Provide the (x, y) coordinate of the cell's center where the given text is located.  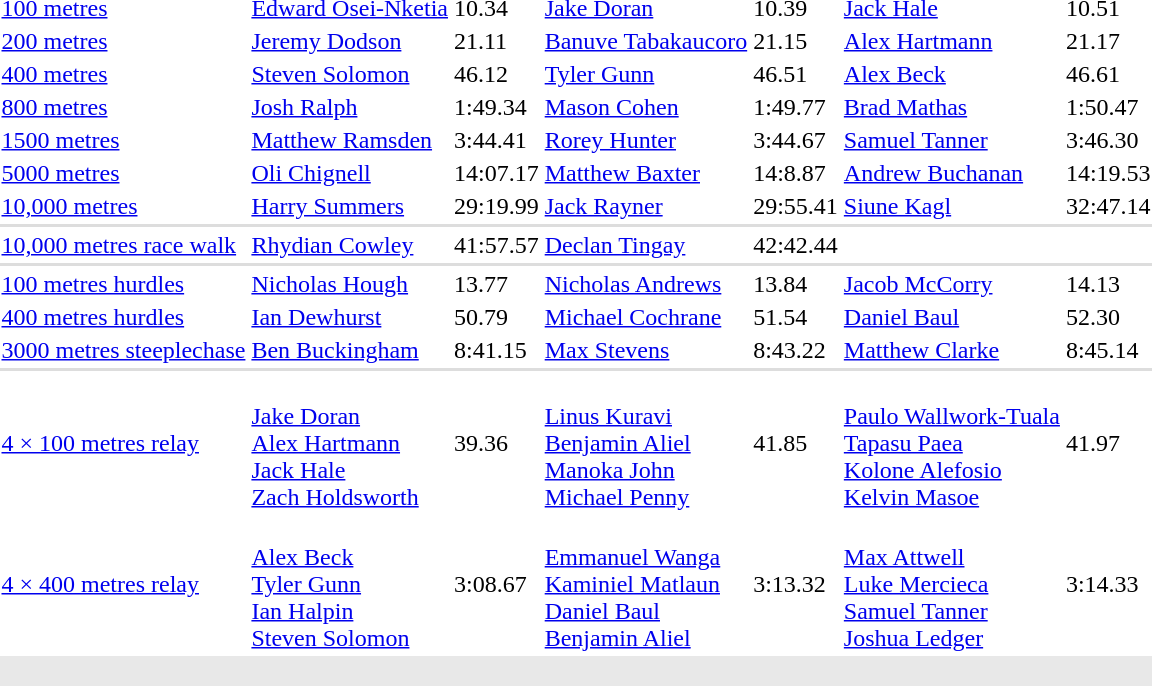
100 metres hurdles (124, 284)
1:49.34 (497, 107)
Rorey Hunter (646, 140)
Max Stevens (646, 350)
Harry Summers (350, 206)
21.17 (1108, 41)
Alex BeckTyler GunnIan HalpinSteven Solomon (350, 584)
8:41.15 (497, 350)
41:57.57 (497, 245)
Matthew Baxter (646, 173)
Daniel Baul (952, 317)
46.51 (796, 74)
14:8.87 (796, 173)
52.30 (1108, 317)
Brad Mathas (952, 107)
29:19.99 (497, 206)
Jake DoranAlex HartmannJack HaleZach Holdsworth (350, 443)
3:08.67 (497, 584)
Rhydian Cowley (350, 245)
46.61 (1108, 74)
51.54 (796, 317)
Jeremy Dodson (350, 41)
Matthew Ramsden (350, 140)
400 metres (124, 74)
Nicholas Hough (350, 284)
3000 metres steeplechase (124, 350)
50.79 (497, 317)
Matthew Clarke (952, 350)
200 metres (124, 41)
14:19.53 (1108, 173)
41.85 (796, 443)
Josh Ralph (350, 107)
32:47.14 (1108, 206)
800 metres (124, 107)
5000 metres (124, 173)
46.12 (497, 74)
13.84 (796, 284)
Banuve Tabakaucoro (646, 41)
21.11 (497, 41)
Max AttwellLuke MerciecaSamuel TannerJoshua Ledger (952, 584)
39.36 (497, 443)
14.13 (1108, 284)
Declan Tingay (646, 245)
Andrew Buchanan (952, 173)
3:13.32 (796, 584)
13.77 (497, 284)
400 metres hurdles (124, 317)
Mason Cohen (646, 107)
3:44.41 (497, 140)
Alex Beck (952, 74)
Ben Buckingham (350, 350)
Ian Dewhurst (350, 317)
Oli Chignell (350, 173)
Michael Cochrane (646, 317)
3:46.30 (1108, 140)
10,000 metres race walk (124, 245)
Paulo Wallwork-TualaTapasu PaeaKolone AlefosioKelvin Masoe (952, 443)
10,000 metres (124, 206)
Steven Solomon (350, 74)
Samuel Tanner (952, 140)
1500 metres (124, 140)
3:14.33 (1108, 584)
1:50.47 (1108, 107)
8:43.22 (796, 350)
8:45.14 (1108, 350)
Emmanuel WangaKaminiel MatlaunDaniel BaulBenjamin Aliel (646, 584)
14:07.17 (497, 173)
Tyler Gunn (646, 74)
Jacob McCorry (952, 284)
4 × 400 metres relay (124, 584)
1:49.77 (796, 107)
42:42.44 (796, 245)
Jack Rayner (646, 206)
4 × 100 metres relay (124, 443)
Siune Kagl (952, 206)
3:44.67 (796, 140)
41.97 (1108, 443)
Alex Hartmann (952, 41)
21.15 (796, 41)
29:55.41 (796, 206)
Linus KuraviBenjamin AlielManoka JohnMichael Penny (646, 443)
Nicholas Andrews (646, 284)
